Extract the (X, Y) coordinate from the center of the cell holding the provided text.  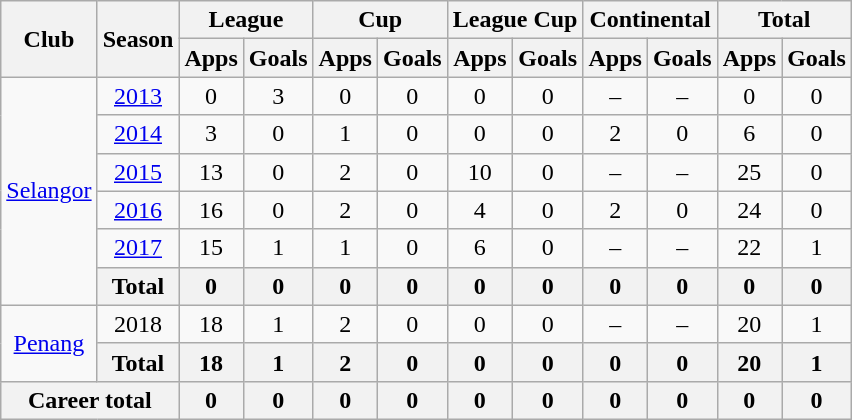
2017 (138, 248)
Cup (380, 20)
13 (211, 172)
2014 (138, 134)
League (246, 20)
15 (211, 248)
Club (49, 39)
2015 (138, 172)
10 (480, 172)
2013 (138, 96)
2018 (138, 324)
25 (749, 172)
4 (480, 210)
24 (749, 210)
16 (211, 210)
Career total (90, 400)
Penang (49, 343)
Continental (650, 20)
22 (749, 248)
League Cup (515, 20)
Season (138, 39)
2016 (138, 210)
Selangor (49, 191)
